Extract the (x, y) coordinate from the center of the cell holding the provided text.  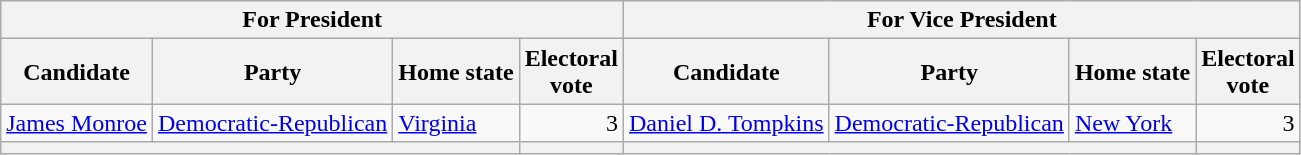
New York (1132, 123)
James Monroe (77, 123)
Daniel D. Tompkins (726, 123)
Virginia (456, 123)
For President (312, 20)
For Vice President (962, 20)
